Identify which cell holds the provided text, then report its [X, Y] central coordinate. 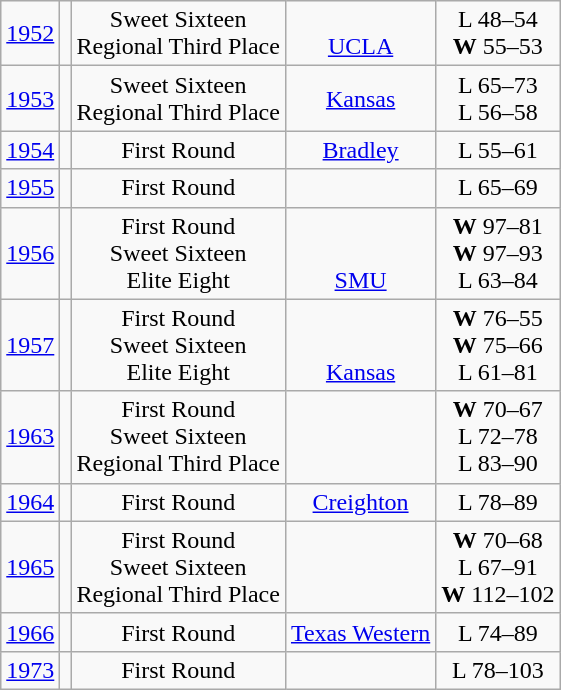
1963 [30, 437]
1952 [30, 34]
W 70–68L 67–91W 112–102 [498, 567]
Bradley [360, 150]
1956 [30, 253]
1954 [30, 150]
UCLA [360, 34]
L 65–73L 56–58 [498, 98]
Texas Western [360, 632]
1953 [30, 98]
1973 [30, 670]
1955 [30, 188]
1957 [30, 345]
1965 [30, 567]
SMU [360, 253]
W 70–67L 72–78L 83–90 [498, 437]
W 97–81W 97–93L 63–84 [498, 253]
L 78–103 [498, 670]
Creighton [360, 502]
1966 [30, 632]
L 78–89 [498, 502]
L 55–61 [498, 150]
L 48–54W 55–53 [498, 34]
W 76–55W 75–66L 61–81 [498, 345]
L 74–89 [498, 632]
1964 [30, 502]
L 65–69 [498, 188]
